Extract the (X, Y) coordinate from the center of the cell holding the provided text.  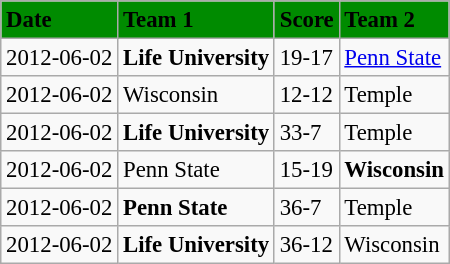
19-17 (306, 57)
36-12 (306, 245)
33-7 (306, 133)
15-19 (306, 170)
12-12 (306, 95)
Score (306, 20)
Date (60, 20)
Team 1 (196, 20)
Team 2 (394, 20)
36-7 (306, 208)
